Capture the cell that displays the provided text and extract its [x, y] central coordinate. 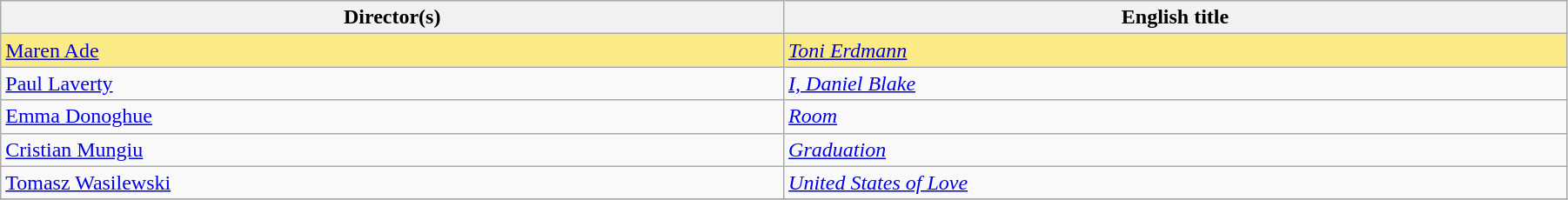
Paul Laverty [392, 83]
Cristian Mungiu [392, 150]
English title [1176, 17]
Emma Donoghue [392, 117]
I, Daniel Blake [1176, 83]
Tomasz Wasilewski [392, 183]
United States of Love [1176, 183]
Toni Erdmann [1176, 50]
Graduation [1176, 150]
Room [1176, 117]
Director(s) [392, 17]
Maren Ade [392, 50]
